Pinpoint the cell where the given text exists, returning its (X, Y) midpoint coordinate. 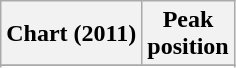
Chart (2011) (72, 34)
Peak position (188, 34)
